Return [X, Y] of the center of cell containing provided text 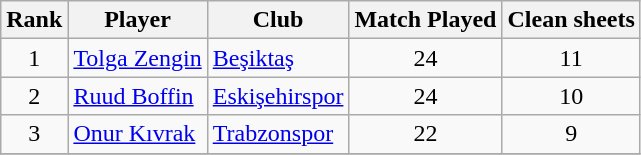
Trabzonspor [278, 134]
9 [571, 134]
10 [571, 96]
Ruud Boffin [138, 96]
Player [138, 20]
1 [34, 58]
22 [426, 134]
Match Played [426, 20]
Onur Kıvrak [138, 134]
3 [34, 134]
Tolga Zengin [138, 58]
Club [278, 20]
Eskişehirspor [278, 96]
11 [571, 58]
Beşiktaş [278, 58]
Rank [34, 20]
Clean sheets [571, 20]
2 [34, 96]
